Scan for the cell matching the given text and deliver its (X, Y) coordinate at center. 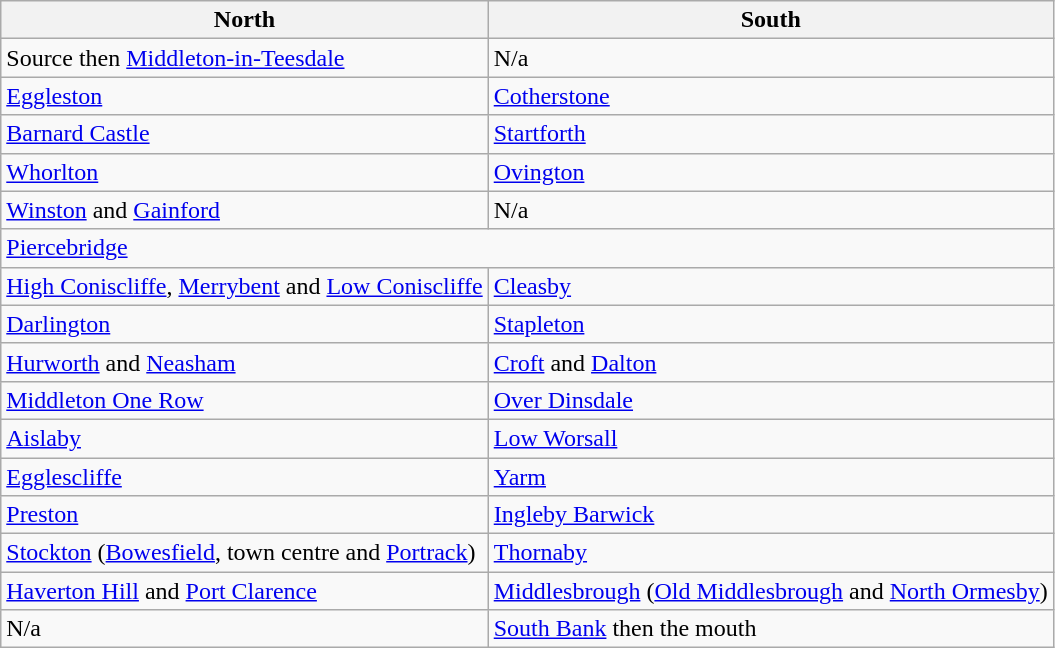
Middleton One Row (244, 400)
Stapleton (770, 324)
Low Worsall (770, 438)
Middlesbrough (Old Middlesbrough and North Ormesby) (770, 591)
South Bank then the mouth (770, 629)
Croft and Dalton (770, 362)
Ovington (770, 172)
Preston (244, 515)
Startforth (770, 134)
Hurworth and Neasham (244, 362)
Cotherstone (770, 96)
Barnard Castle (244, 134)
Darlington (244, 324)
Egglescliffe (244, 477)
Piercebridge (527, 248)
Winston and Gainford (244, 210)
Eggleston (244, 96)
Cleasby (770, 286)
Thornaby (770, 553)
South (770, 20)
Over Dinsdale (770, 400)
Aislaby (244, 438)
Yarm (770, 477)
High Coniscliffe, Merrybent and Low Coniscliffe (244, 286)
Whorlton (244, 172)
Haverton Hill and Port Clarence (244, 591)
Stockton (Bowesfield, town centre and Portrack) (244, 553)
Ingleby Barwick (770, 515)
North (244, 20)
Source then Middleton-in-Teesdale (244, 58)
